Scan for the cell matching the given text and deliver its (X, Y) coordinate at center. 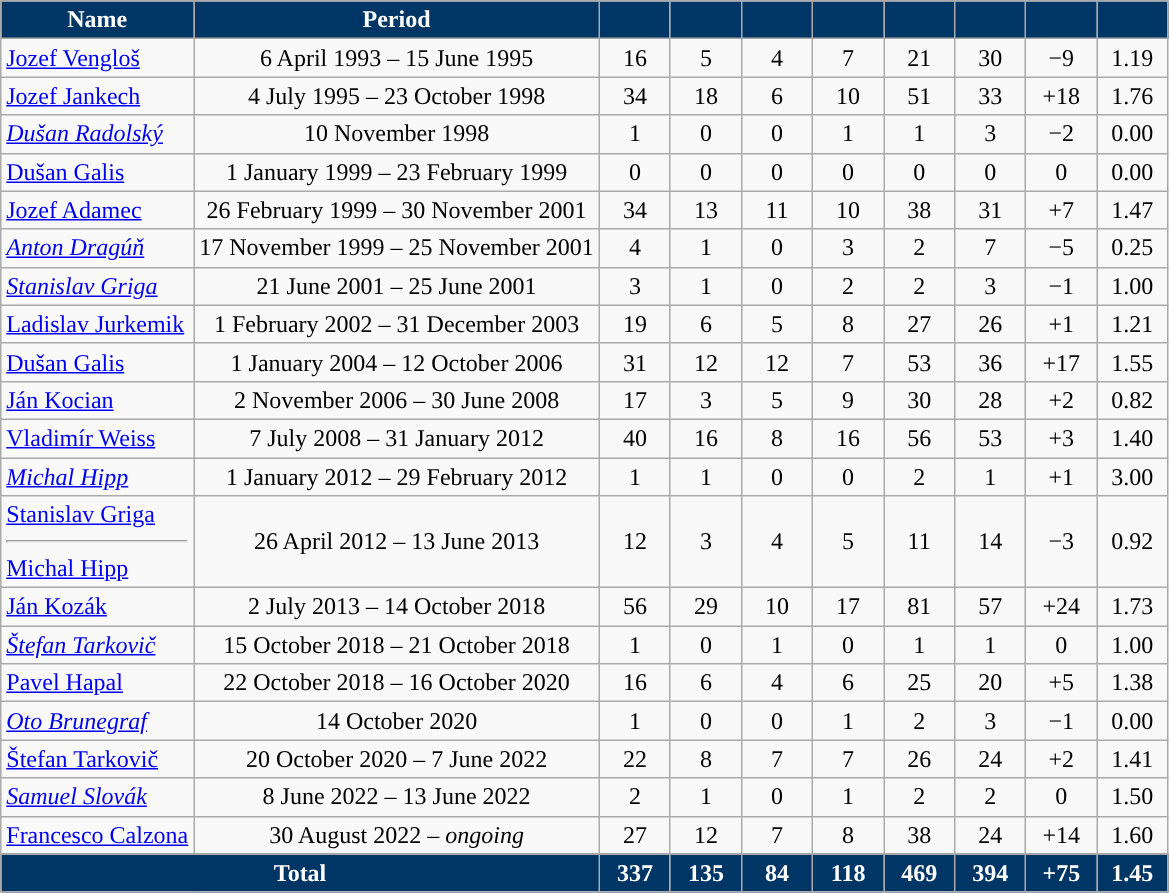
Michal Hipp (98, 477)
1.40 (1132, 438)
Oto Brunegraf (98, 721)
19 (634, 324)
1.47 (1132, 210)
26 April 2012 – 13 June 2013 (397, 542)
1.60 (1132, 835)
18 (706, 96)
7 July 2008 – 31 January 2012 (397, 438)
4 July 1995 – 23 October 1998 (397, 96)
36 (990, 362)
1.50 (1132, 797)
9 (848, 400)
13 (706, 210)
15 October 2018 – 21 October 2018 (397, 645)
Dušan Radolský (98, 134)
−5 (1062, 248)
22 October 2018 – 16 October 2020 (397, 683)
10 November 1998 (397, 134)
−9 (1062, 58)
Stanislav Griga (98, 286)
135 (706, 873)
14 October 2020 (397, 721)
21 (920, 58)
20 October 2020 – 7 June 2022 (397, 759)
1.19 (1132, 58)
21 June 2001 – 25 June 2001 (397, 286)
Jozef Adamec (98, 210)
84 (778, 873)
118 (848, 873)
3.00 (1132, 477)
Jozef Vengloš (98, 58)
1 February 2002 – 31 December 2003 (397, 324)
Period (397, 20)
0.92 (1132, 542)
Ladislav Jurkemik (98, 324)
Pavel Hapal (98, 683)
30 August 2022 – ongoing (397, 835)
469 (920, 873)
+3 (1062, 438)
+24 (1062, 607)
40 (634, 438)
1.38 (1132, 683)
1 January 2012 – 29 February 2012 (397, 477)
+18 (1062, 96)
+5 (1062, 683)
29 (706, 607)
0.82 (1132, 400)
1 January 2004 – 12 October 2006 (397, 362)
8 June 2022 – 13 June 2022 (397, 797)
0.25 (1132, 248)
Stanislav Griga Michal Hipp (98, 542)
394 (990, 873)
Ján Kozák (98, 607)
Francesco Calzona (98, 835)
17 November 1999 – 25 November 2001 (397, 248)
1.45 (1132, 873)
1 January 1999 – 23 February 1999 (397, 172)
57 (990, 607)
1.55 (1132, 362)
28 (990, 400)
Ján Kocian (98, 400)
+14 (1062, 835)
+75 (1062, 873)
Vladimír Weiss (98, 438)
14 (990, 542)
Anton Dragúň (98, 248)
2 July 2013 – 14 October 2018 (397, 607)
Name (98, 20)
51 (920, 96)
Total (300, 873)
−3 (1062, 542)
2 November 2006 – 30 June 2008 (397, 400)
6 April 1993 – 15 June 1995 (397, 58)
1.76 (1132, 96)
Jozef Jankech (98, 96)
−2 (1062, 134)
+17 (1062, 362)
1.21 (1132, 324)
1.73 (1132, 607)
+7 (1062, 210)
20 (990, 683)
26 February 1999 – 30 November 2001 (397, 210)
81 (920, 607)
337 (634, 873)
22 (634, 759)
1.41 (1132, 759)
25 (920, 683)
33 (990, 96)
Samuel Slovák (98, 797)
